Return the (x, y) coordinate for the center point of the cell that contains the specified text.  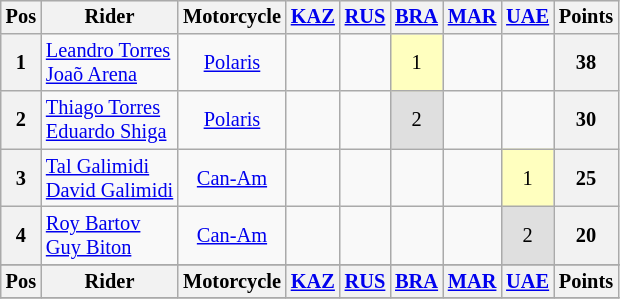
20 (586, 236)
Thiago Torres Eduardo Shiga (110, 120)
Tal Galimidi David Galimidi (110, 178)
3 (21, 178)
Leandro Torres Joaõ Arena (110, 63)
38 (586, 63)
30 (586, 120)
4 (21, 236)
Roy Bartov Guy Biton (110, 236)
25 (586, 178)
